Provide the [X, Y] coordinate of the cell's center where the given text is located.  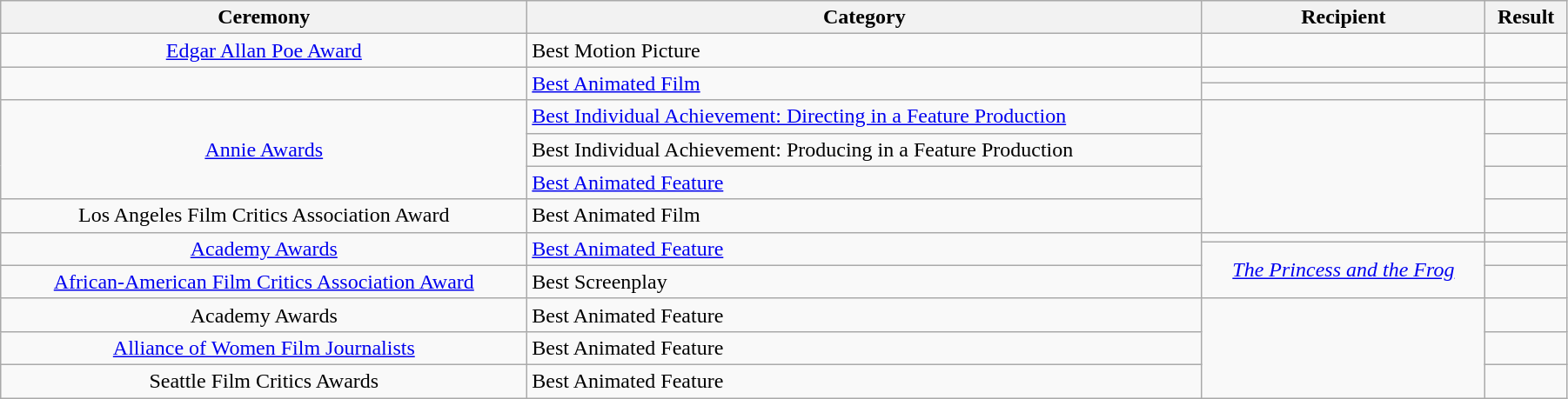
Recipient [1344, 17]
Best Motion Picture [865, 50]
Ceremony [265, 17]
The Princess and the Frog [1344, 269]
Los Angeles Film Critics Association Award [265, 216]
Category [865, 17]
Seattle Film Critics Awards [265, 381]
Edgar Allan Poe Award [265, 50]
African-American Film Critics Association Award [265, 282]
Annie Awards [265, 150]
Best Individual Achievement: Directing in a Feature Production [865, 116]
Alliance of Women Film Journalists [265, 348]
Best Screenplay [865, 282]
Best Individual Achievement: Producing in a Feature Production [865, 150]
Result [1526, 17]
